Return (x, y) of the center of cell containing provided text 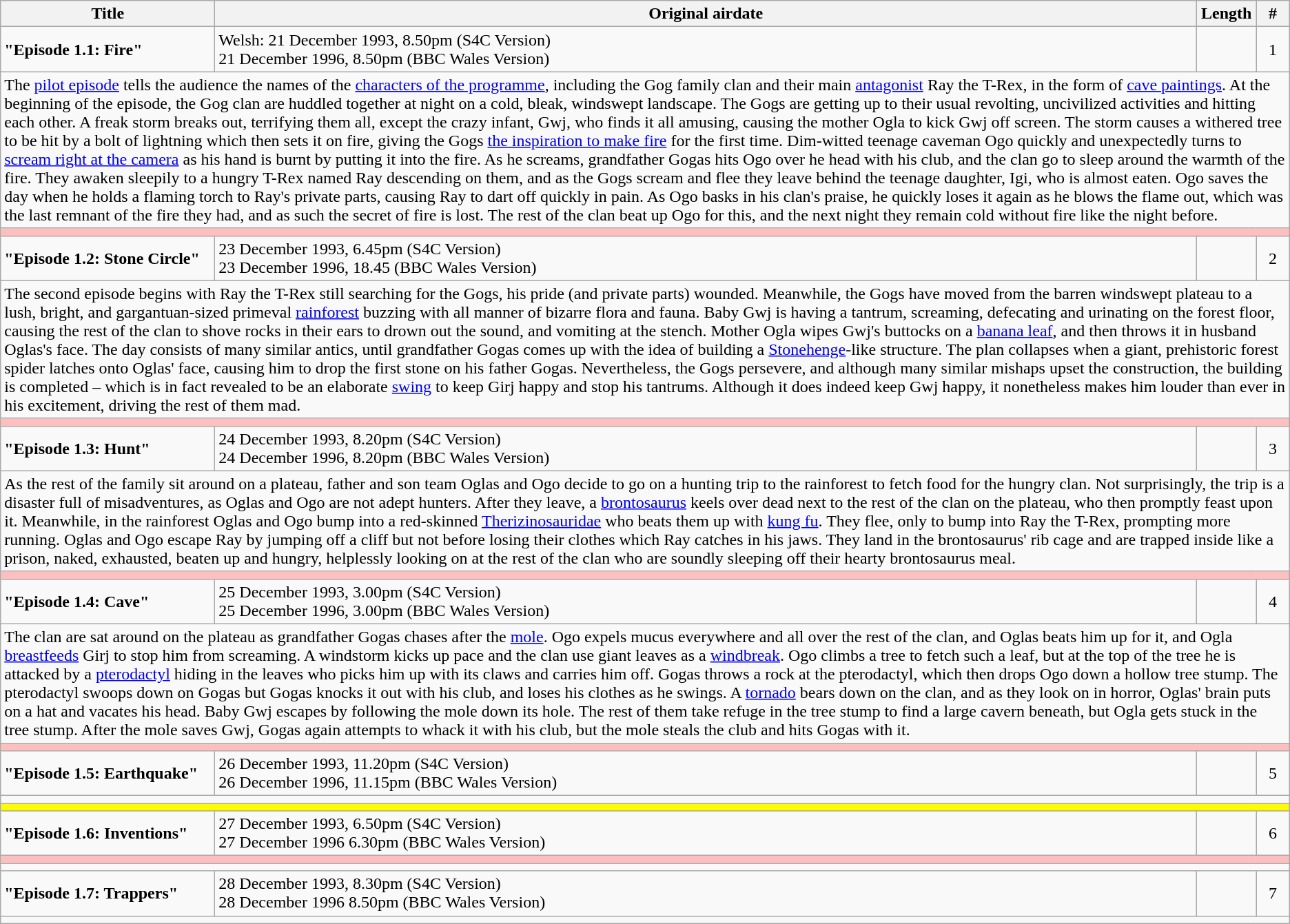
3 (1273, 448)
6 (1273, 834)
4 (1273, 601)
"Episode 1.3: Hunt" (107, 448)
28 December 1993, 8.30pm (S4C Version)28 December 1996 8.50pm (BBC Wales Version) (706, 893)
"Episode 1.1: Fire" (107, 50)
1 (1273, 50)
Length (1227, 14)
"Episode 1.5: Earthquake" (107, 773)
5 (1273, 773)
23 December 1993, 6.45pm (S4C Version)23 December 1996, 18.45 (BBC Wales Version) (706, 258)
"Episode 1.2: Stone Circle" (107, 258)
27 December 1993, 6.50pm (S4C Version)27 December 1996 6.30pm (BBC Wales Version) (706, 834)
7 (1273, 893)
Title (107, 14)
Original airdate (706, 14)
25 December 1993, 3.00pm (S4C Version) 25 December 1996, 3.00pm (BBC Wales Version) (706, 601)
"Episode 1.6: Inventions" (107, 834)
# (1273, 14)
24 December 1993, 8.20pm (S4C Version)24 December 1996, 8.20pm (BBC Wales Version) (706, 448)
Welsh: 21 December 1993, 8.50pm (S4C Version)21 December 1996, 8.50pm (BBC Wales Version) (706, 50)
2 (1273, 258)
"Episode 1.7: Trappers" (107, 893)
26 December 1993, 11.20pm (S4C Version)26 December 1996, 11.15pm (BBC Wales Version) (706, 773)
"Episode 1.4: Cave" (107, 601)
